Locate the cell with the specified text and output its (x, y) center coordinate. 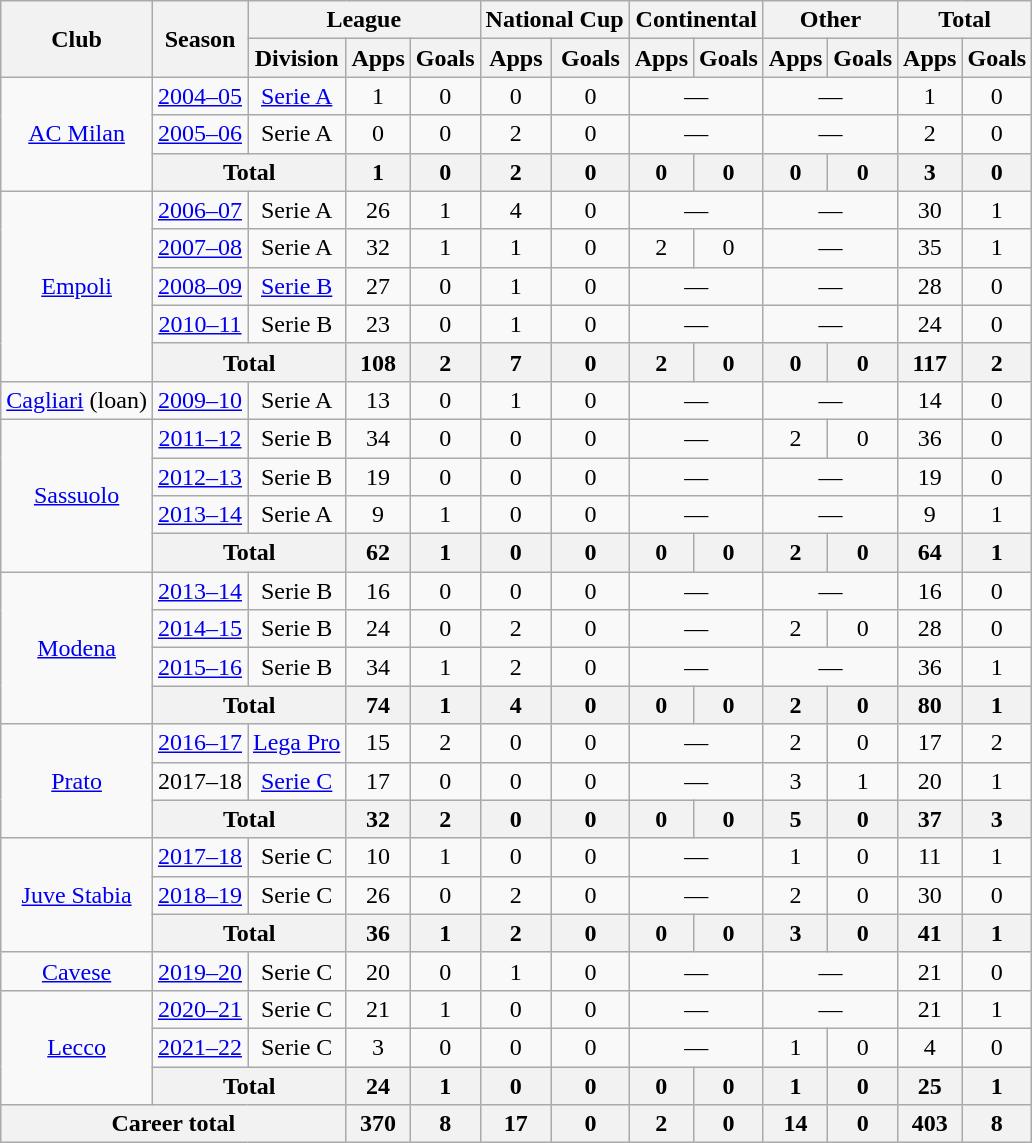
370 (378, 1124)
15 (378, 743)
27 (378, 286)
11 (930, 857)
2020–21 (200, 1009)
Sassuolo (77, 495)
25 (930, 1085)
2006–07 (200, 210)
2010–11 (200, 324)
10 (378, 857)
2021–22 (200, 1047)
62 (378, 553)
23 (378, 324)
2011–12 (200, 438)
Cavese (77, 971)
Juve Stabia (77, 895)
Career total (174, 1124)
Lecco (77, 1047)
37 (930, 819)
2019–20 (200, 971)
2007–08 (200, 248)
Club (77, 39)
2015–16 (200, 667)
Division (297, 58)
AC Milan (77, 134)
2004–05 (200, 96)
2005–06 (200, 134)
5 (795, 819)
Empoli (77, 286)
Modena (77, 648)
117 (930, 362)
2012–13 (200, 477)
7 (516, 362)
108 (378, 362)
Other (830, 20)
Lega Pro (297, 743)
41 (930, 933)
Season (200, 39)
2016–17 (200, 743)
2014–15 (200, 629)
2008–09 (200, 286)
403 (930, 1124)
2009–10 (200, 400)
13 (378, 400)
National Cup (554, 20)
74 (378, 705)
Prato (77, 781)
35 (930, 248)
2018–19 (200, 895)
80 (930, 705)
Continental (696, 20)
64 (930, 553)
Cagliari (loan) (77, 400)
League (364, 20)
